Return [X, Y] of the center of cell containing provided text 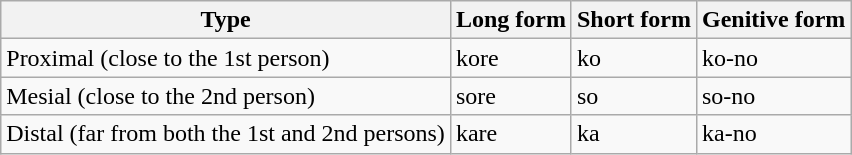
ko [634, 58]
kore [510, 58]
Distal (far from both the 1st and 2nd persons) [226, 134]
kare [510, 134]
Type [226, 20]
Long form [510, 20]
sore [510, 96]
Genitive form [773, 20]
Proximal (close to the 1st person) [226, 58]
Short form [634, 20]
so-no [773, 96]
so [634, 96]
Mesial (close to the 2nd person) [226, 96]
ko-no [773, 58]
ka [634, 134]
ka-no [773, 134]
